Output the (X, Y) coordinate of the center of the cell containing the given text.  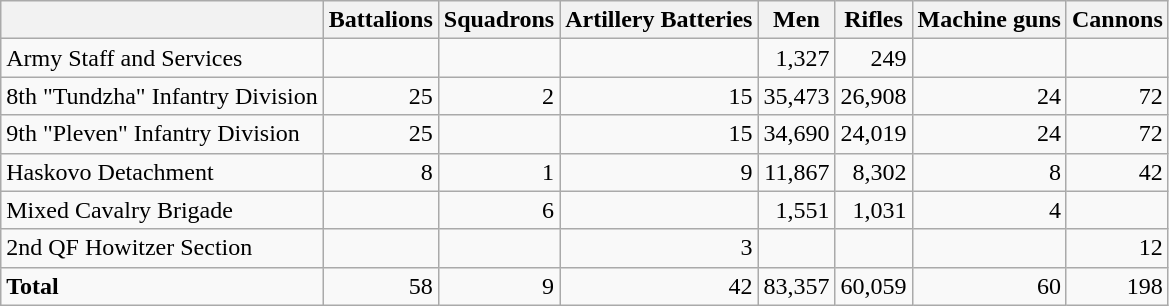
2nd QF Howitzer Section (162, 248)
8,302 (874, 172)
198 (1117, 286)
58 (380, 286)
24,019 (874, 134)
Army Staff and Services (162, 58)
4 (989, 210)
Rifles (874, 20)
60 (989, 286)
6 (498, 210)
Total (162, 286)
26,908 (874, 96)
Haskovo Detachment (162, 172)
83,357 (796, 286)
1,031 (874, 210)
Cannons (1117, 20)
35,473 (796, 96)
3 (659, 248)
1,551 (796, 210)
12 (1117, 248)
Machine guns (989, 20)
11,867 (796, 172)
Artillery Batteries (659, 20)
Battalions (380, 20)
249 (874, 58)
1,327 (796, 58)
Squadrons (498, 20)
Mixed Cavalry Brigade (162, 210)
Men (796, 20)
1 (498, 172)
60,059 (874, 286)
8th "Tundzha" Infantry Division (162, 96)
9th "Pleven" Infantry Division (162, 134)
34,690 (796, 134)
2 (498, 96)
